From the cell containing the given text, extract its center point as (x, y) coordinate. 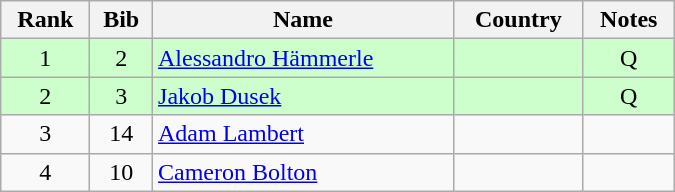
4 (46, 172)
Alessandro Hämmerle (304, 58)
Jakob Dusek (304, 96)
Rank (46, 20)
Notes (628, 20)
1 (46, 58)
Name (304, 20)
Bib (122, 20)
Country (518, 20)
14 (122, 134)
Adam Lambert (304, 134)
Cameron Bolton (304, 172)
10 (122, 172)
